Return the (X, Y) coordinate for the center point of the cell that contains the specified text.  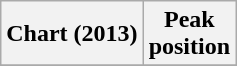
Chart (2013) (72, 34)
Peakposition (189, 34)
